Determine the [x, y] coordinate at the center of the cell enclosing the given text.  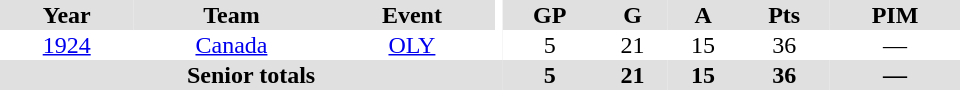
Year [66, 15]
OLY [412, 45]
PIM [895, 15]
Pts [784, 15]
Event [412, 15]
1924 [66, 45]
Senior totals [251, 75]
Canada [231, 45]
GP [550, 15]
G [632, 15]
A [704, 15]
Team [231, 15]
